Find where the given text appears and provide that cell's center as (x, y) coordinate. 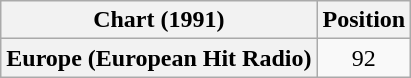
Chart (1991) (159, 20)
Europe (European Hit Radio) (159, 58)
92 (364, 58)
Position (364, 20)
